For the text-containing cell, return its midpoint in [X, Y] coordinate format. 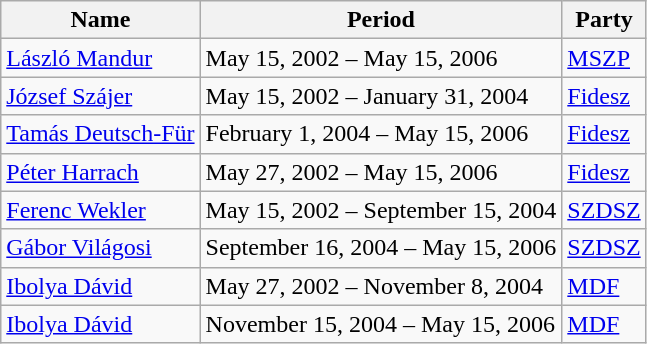
László Mandur [100, 58]
May 15, 2002 – May 15, 2006 [381, 58]
MSZP [604, 58]
May 15, 2002 – September 15, 2004 [381, 210]
Péter Harrach [100, 172]
May 27, 2002 – May 15, 2006 [381, 172]
September 16, 2004 – May 15, 2006 [381, 248]
November 15, 2004 – May 15, 2006 [381, 324]
József Szájer [100, 96]
Gábor Világosi [100, 248]
Name [100, 20]
February 1, 2004 – May 15, 2006 [381, 134]
Period [381, 20]
Party [604, 20]
May 15, 2002 – January 31, 2004 [381, 96]
Tamás Deutsch-Für [100, 134]
May 27, 2002 – November 8, 2004 [381, 286]
Ferenc Wekler [100, 210]
